Capture the cell that displays the provided text and extract its (X, Y) central coordinate. 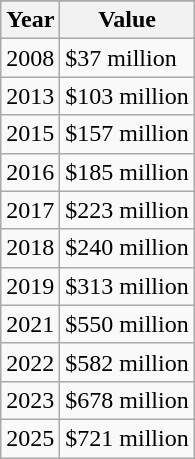
$582 million (127, 362)
2008 (30, 58)
$550 million (127, 324)
2022 (30, 362)
Year (30, 20)
2025 (30, 438)
2019 (30, 286)
2023 (30, 400)
2016 (30, 172)
2021 (30, 324)
$678 million (127, 400)
Value (127, 20)
2017 (30, 210)
$313 million (127, 286)
2015 (30, 134)
2013 (30, 96)
$721 million (127, 438)
$37 million (127, 58)
$103 million (127, 96)
$157 million (127, 134)
$240 million (127, 248)
$185 million (127, 172)
$223 million (127, 210)
2018 (30, 248)
